Search for the cell housing the specified text and yield its [X, Y] center coordinate. 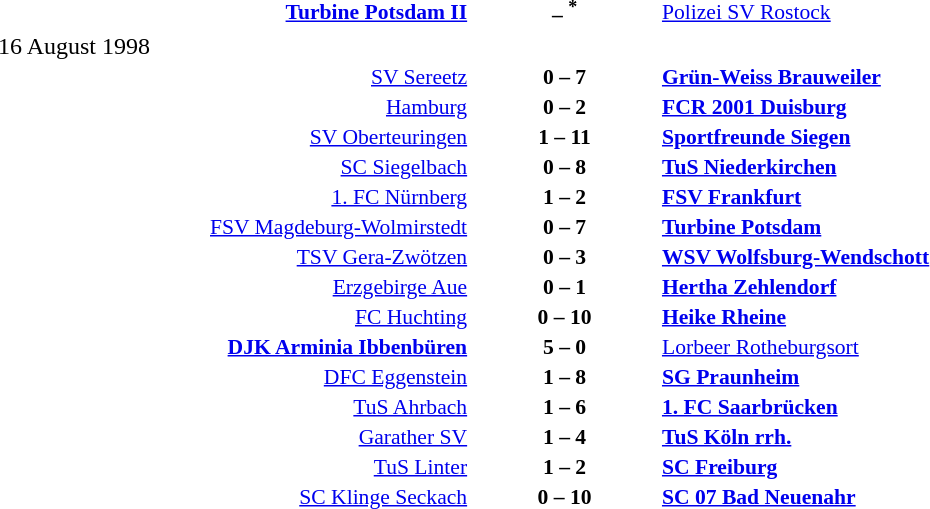
0 – 2 [564, 106]
0 – 1 [564, 286]
0 – 10 [564, 316]
0 – 3 [564, 256]
1 – 4 [564, 436]
5 – 0 [564, 346]
1 – 8 [564, 376]
1 – 11 [564, 136]
1 – 6 [564, 406]
0 – 8 [564, 166]
